Pinpoint the cell where the given text exists, returning its (X, Y) midpoint coordinate. 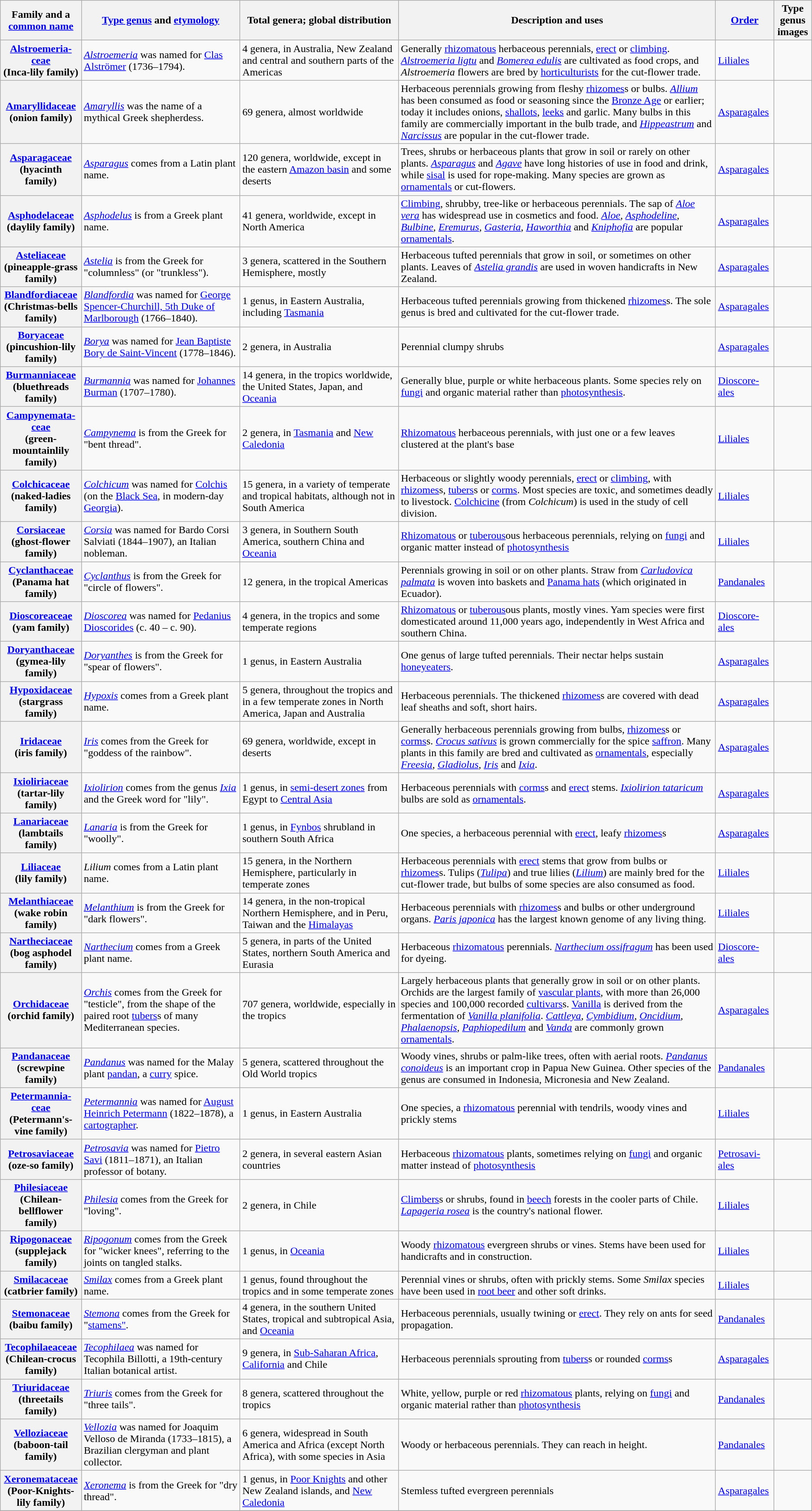
Campynema is from the Greek for "bent thread". (161, 438)
Burmannia was named for Johannes Burman (1707–1780). (161, 387)
Boryaceae(pincushion-lily family) (41, 347)
Smilax comes from a Greek plant name. (161, 1285)
One genus of large tufted perennials. Their nectar helps sustain honeyeaters. (557, 662)
Orchidaceae(orchid family) (41, 1010)
Ixioliriaceae(tartar-lily family) (41, 793)
Melanthium is from the Greek for "dark flowers". (161, 913)
9 genera, in Sub-Saharan Africa, California and Chile (319, 1359)
Campynemata­ceae(green-mountainlily family) (41, 438)
Dioscoreaceae(yam family) (41, 622)
Narthecium comes from a Greek plant name. (161, 953)
1 genus, in Poor Knights and other New Zealand islands, and New Caledonia (319, 1491)
Ixiolirion comes from the genus Ixia and the Greek word for "lily". (161, 793)
Alstroemeria­ceae(Inca-lily family) (41, 60)
Borya was named for Jean Baptiste Bory de Saint-Vincent (1778–1846). (161, 347)
1 genus, in Fynbos shrubland in southern South Africa (319, 833)
2 genera, in Tasmania and New Caledonia (319, 438)
Perennials growing in soil or on other plants. Straw from Carludovica palmata is woven into baskets and Panama hats (which originated in Ecuador). (557, 581)
Philesiaceae(Chilean-bellflower family) (41, 1205)
Type genus and etymology (161, 20)
Stemless tufted evergreen perennials (557, 1491)
Herbaceous rhizomatous perennials. Narthecium ossifragum has been used for dyeing. (557, 953)
Lilium comes from a Latin plant name. (161, 873)
3 genera, scattered in the Southern Hemisphere, mostly (319, 267)
Blandfordia was named for George Spencer-Churchill, 5th Duke of Marlborough (1766–1840). (161, 307)
Asparagaceae(hyacinth family) (41, 169)
Cyclanthus is from the Greek for "circle of flowers". (161, 581)
Lanaria is from the Greek for "woolly". (161, 833)
Woody rhizomatous evergreen shrubs or vines. Stems have been used for handicrafts and in construction. (557, 1251)
2 genera, in several eastern Asian countries (319, 1159)
Asparagus comes from a Latin plant name. (161, 169)
6 genera, widespread in South America and Africa (except North Africa), with some species in Asia (319, 1445)
Asteliaceae(pineapple-grass family) (41, 267)
Colchicaceae(naked-ladies family) (41, 495)
Description and uses (557, 20)
Hypoxidaceae(stargrass family) (41, 701)
Asphodelus is from a Greek plant name. (161, 221)
5 genera, scattered throughout the Old World tropics (319, 1068)
12 genera, in the tropical Americas (319, 581)
Type genus images (793, 20)
Total genera; global distribution (319, 20)
Herbaceous tufted perennials that grow in soil, or sometimes on other plants. Leaves of Astelia grandis are used in woven handicrafts in New Zealand. (557, 267)
Triuridaceae(threetails family) (41, 1399)
Petrosaviaceae(oze-so family) (41, 1159)
Iris comes from the Greek for "goddess of the rainbow". (161, 747)
1 genus, in Oceania (319, 1251)
2 genera, in Australia (319, 347)
Herbaceous perennials. The thickened rhizomess are covered with dead leaf sheaths and soft, short hairs. (557, 701)
Generally blue, purple or white herbaceous plants. Some species rely on fungi and organic material rather than photosynthesis. (557, 387)
120 genera, worldwide, except in the eastern Amazon basin and some deserts (319, 169)
Asphodelaceae(daylily family) (41, 221)
Herbaceous tufted perennials growing from thickened rhizomess. The sole genus is bred and cultivated for the cut-flower trade. (557, 307)
4 genera, in the southern United States, tropical and subtropical Asia, and Oceania (319, 1319)
69 genera, almost worldwide (319, 112)
1 genus, found throughout the tropics and in some temperate zones (319, 1285)
Nartheciaceae(bog asphodel family) (41, 953)
14 genera, in the tropics worldwide, the United States, Japan, and Oceania (319, 387)
Woody or herbaceous perennials. They can reach in height. (557, 1445)
Lanariaceae(lambtails family) (41, 833)
Stemona comes from the Greek for "stamens". (161, 1319)
Petermannia was named for August Heinrich Petermann (1822–1878), a cartographer. (161, 1113)
Amaryllis was the name of a mythical Greek shepherdess. (161, 112)
1 genus, in semi-desert zones from Egypt to Central Asia (319, 793)
Iridaceae(iris family) (41, 747)
4 genera, in Australia, New Zealand and central and southern parts of the Americas (319, 60)
Melanthiaceae(wake robin family) (41, 913)
Ripogonum comes from the Greek for "wicker knees", referring to the joints on tangled stalks. (161, 1251)
Liliaceae(lily family) (41, 873)
Xeronemataceae(Poor-Knights-lily family) (41, 1491)
Rhizomatous herbaceous perennials, with just one or a few leaves clustered at the plant's base (557, 438)
Alstroemeria was named for Clas Alströmer (1736–1794). (161, 60)
Orchis comes from the Greek for "testicle", from the shape of the paired root tuberss of many Mediterranean species. (161, 1010)
Rhizomatous or tuberousous herbaceous perennials, relying on fungi and organic matter instead of photosynthesis (557, 541)
Amaryllidaceae(onion family) (41, 112)
69 genera, worldwide, except in deserts (319, 747)
Tecophilaeaceae(Chilean-crocus family) (41, 1359)
Ripogonaceae(supplejack family) (41, 1251)
Herbaceous rhizomatous plants, sometimes relying on fungi and organic matter instead of photosynthesis (557, 1159)
5 genera, in parts of the United States, northern South America and Eurasia (319, 953)
Climberss or shrubs, found in beech forests in the cooler parts of Chile. Lapageria rosea is the country's national flower. (557, 1205)
4 genera, in the tropics and some temperate regions (319, 622)
3 genera, in Southern South America, southern China and Oceania (319, 541)
Pandanaceae(screwpine family) (41, 1068)
Herbaceous perennials with rhizomess and bulbs or other underground organs. Paris japonica has the largest known genome of any living thing. (557, 913)
Corsia was named for Bardo Corsi Salviati (1844–1907), an Italian nobleman. (161, 541)
Pandanus was named for the Malay plant pandan, a curry spice. (161, 1068)
White, yellow, purple or red rhizomatous plants, relying on fungi and organic material rather than photosynthesis (557, 1399)
Dioscorea was named for Pedanius Dioscorides (c. 40 – c. 90). (161, 622)
Herbaceous perennials, usually twining or erect. They rely on ants for seed propagation. (557, 1319)
Herbaceous perennials sprouting from tuberss or rounded cormss (557, 1359)
8 genera, scattered throughout the tropics (319, 1399)
Triuris comes from the Greek for "three tails". (161, 1399)
Corsiaceae(ghost-flower family) (41, 541)
Hypoxis comes from a Greek plant name. (161, 701)
Cyclanthaceae(Panama hat family) (41, 581)
15 genera, in a variety of temperate and tropical habitats, although not in South America (319, 495)
Velloziaceae(baboon-tail family) (41, 1445)
15 genera, in the Northern Hemisphere, particularly in temperate zones (319, 873)
2 genera, in Chile (319, 1205)
Xeronema is from the Greek for "dry thread". (161, 1491)
Order (745, 20)
Blandfordiaceae(Christmas-bells family) (41, 307)
Smilacaceae(catbrier family) (41, 1285)
Herbaceous perennials with cormss and erect stems. Ixiolirion tataricum bulbs are sold as ornamentals. (557, 793)
14 genera, in the non-tropical Northern Hemisphere, and in Peru, Taiwan and the Himalayas (319, 913)
One species, a rhizomatous perennial with tendrils, woody vines and prickly stems (557, 1113)
41 genera, worldwide, except in North America (319, 221)
Stemonaceae(baibu family) (41, 1319)
707 genera, worldwide, especially in the tropics (319, 1010)
Tecophilaea was named for Tecophila Billotti, a 19th-century Italian botanical artist. (161, 1359)
Burmanniaceae(bluethreads family) (41, 387)
Philesia comes from the Greek for "loving". (161, 1205)
Doryanthes is from the Greek for "spear of flowers". (161, 662)
5 genera, throughout the tropics and in a few temperate zones in North America, Japan and Australia (319, 701)
Vellozia was named for Joaquim Velloso de Miranda (1733–1815), a Brazilian clergyman and plant collector. (161, 1445)
Astelia is from the Greek for "columnless" (or "trunkless"). (161, 267)
Petrosavia was named for Pietro Savi (1811–1871), an Italian professor of botany. (161, 1159)
One species, a herbaceous perennial with erect, leafy rhizomess (557, 833)
Petermannia­ceae(Petermann's-vine family) (41, 1113)
Family and a common name (41, 20)
Petrosavi­ales (745, 1159)
Perennial vines or shrubs, often with prickly stems. Some Smilax species have been used in root beer and other soft drinks. (557, 1285)
Perennial clumpy shrubs (557, 347)
1 genus, in Eastern Australia, including Tasmania (319, 307)
Colchicum was named for Colchis (on the Black Sea, in modern-day Georgia). (161, 495)
Doryanthaceae(gymea-lily family) (41, 662)
